Scan for the cell matching the given text and deliver its (X, Y) coordinate at center. 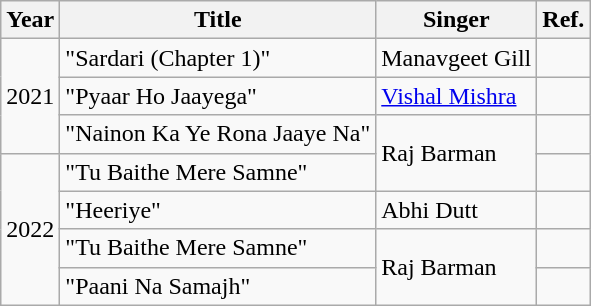
"Sardari (Chapter 1)" (218, 58)
Abhi Dutt (456, 210)
2021 (30, 96)
Ref. (564, 20)
"Pyaar Ho Jaayega" (218, 96)
Manavgeet Gill (456, 58)
2022 (30, 229)
"Heeriye" (218, 210)
Singer (456, 20)
"Nainon Ka Ye Rona Jaaye Na" (218, 134)
Year (30, 20)
Title (218, 20)
"Paani Na Samajh" (218, 286)
Vishal Mishra (456, 96)
